Scan for the cell matching the given text and deliver its (x, y) coordinate at center. 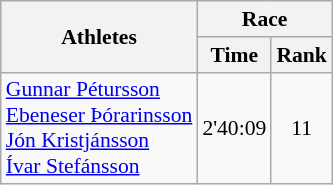
Time (234, 55)
Athletes (100, 36)
Rank (302, 55)
Race (264, 19)
2'40:09 (234, 128)
11 (302, 128)
Gunnar PéturssonEbeneser ÞórarinssonJón KristjánssonÍvar Stefánsson (100, 128)
